Determine the (x, y) coordinate at the center of the cell enclosing the given text.  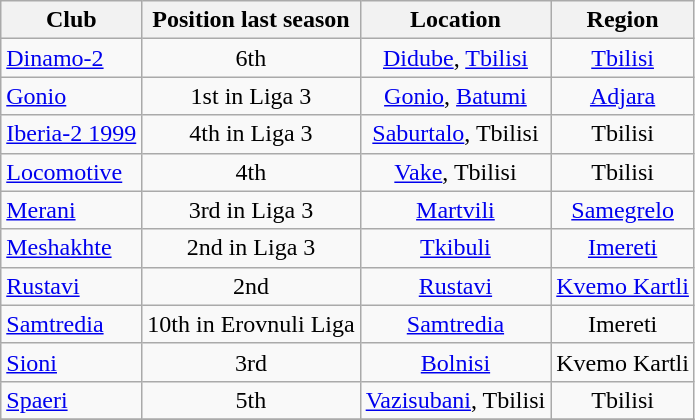
1st in Liga 3 (251, 96)
Vazisubani, Tbilisi (456, 400)
Gonio, Batumi (456, 96)
Vake, Tbilisi (456, 172)
Martvili (456, 210)
Didube, Tbilisi (456, 58)
3rd in Liga 3 (251, 210)
3rd (251, 362)
Gonio (72, 96)
4th (251, 172)
Sioni (72, 362)
Position last season (251, 20)
5th (251, 400)
Bolnisi (456, 362)
Merani (72, 210)
2nd in Liga 3 (251, 248)
Saburtalo, Tbilisi (456, 134)
Meshakhte (72, 248)
6th (251, 58)
2nd (251, 286)
Tkibuli (456, 248)
Locomotive (72, 172)
Location (456, 20)
4th in Liga 3 (251, 134)
Dinamo-2 (72, 58)
Iberia-2 1999 (72, 134)
Samegrelo (623, 210)
Spaeri (72, 400)
Adjara (623, 96)
10th in Erovnuli Liga (251, 324)
Club (72, 20)
Region (623, 20)
